From the cell containing the given text, extract its center point as [X, Y] coordinate. 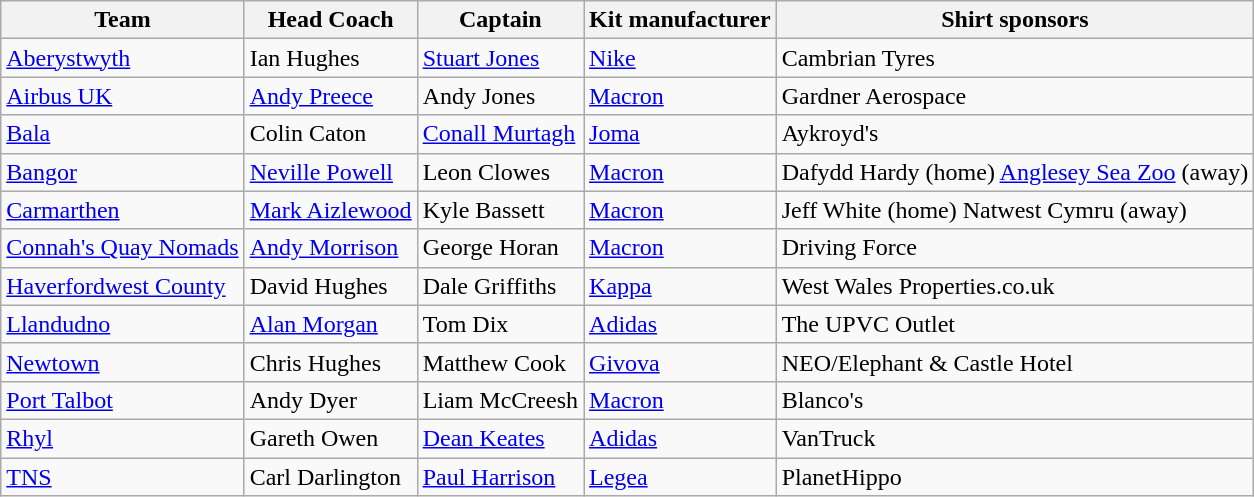
VanTruck [1015, 438]
George Horan [500, 248]
Stuart Jones [500, 58]
Llandudno [122, 324]
Mark Aizlewood [330, 210]
Blanco's [1015, 400]
Givova [680, 362]
Haverfordwest County [122, 286]
Dale Griffiths [500, 286]
Legea [680, 477]
Colin Caton [330, 134]
Leon Clowes [500, 172]
Liam McCreesh [500, 400]
The UPVC Outlet [1015, 324]
Gardner Aerospace [1015, 96]
Driving Force [1015, 248]
Kyle Bassett [500, 210]
Port Talbot [122, 400]
Cambrian Tyres [1015, 58]
Newtown [122, 362]
Neville Powell [330, 172]
Carl Darlington [330, 477]
Aberystwyth [122, 58]
Dean Keates [500, 438]
Matthew Cook [500, 362]
Gareth Owen [330, 438]
Shirt sponsors [1015, 20]
Aykroyd's [1015, 134]
Captain [500, 20]
TNS [122, 477]
Alan Morgan [330, 324]
NEO/Elephant & Castle Hotel [1015, 362]
West Wales Properties.co.uk [1015, 286]
Paul Harrison [500, 477]
Conall Murtagh [500, 134]
Dafydd Hardy (home) Anglesey Sea Zoo (away) [1015, 172]
Andy Jones [500, 96]
Nike [680, 58]
Andy Preece [330, 96]
PlanetHippo [1015, 477]
Tom Dix [500, 324]
Ian Hughes [330, 58]
Team [122, 20]
David Hughes [330, 286]
Head Coach [330, 20]
Rhyl [122, 438]
Bangor [122, 172]
Chris Hughes [330, 362]
Andy Morrison [330, 248]
Carmarthen [122, 210]
Kappa [680, 286]
Airbus UK [122, 96]
Jeff White (home) Natwest Cymru (away) [1015, 210]
Joma [680, 134]
Andy Dyer [330, 400]
Connah's Quay Nomads [122, 248]
Bala [122, 134]
Kit manufacturer [680, 20]
